Find where the given text appears and provide that cell's center as (x, y) coordinate. 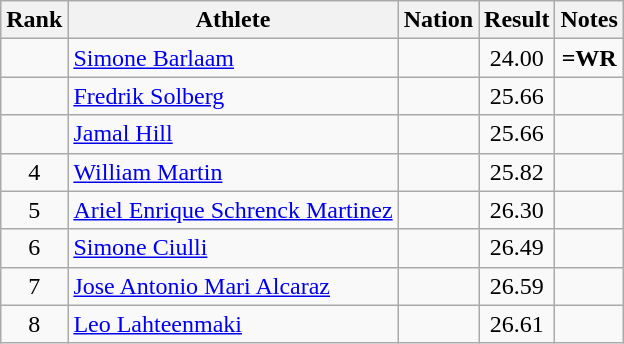
5 (34, 210)
26.30 (517, 210)
Rank (34, 20)
Athlete (233, 20)
Notes (589, 20)
Result (517, 20)
Nation (438, 20)
Ariel Enrique Schrenck Martinez (233, 210)
Leo Lahteenmaki (233, 324)
Fredrik Solberg (233, 96)
26.49 (517, 248)
24.00 (517, 58)
Simone Ciulli (233, 248)
Jamal Hill (233, 134)
William Martin (233, 172)
Jose Antonio Mari Alcaraz (233, 286)
26.59 (517, 286)
26.61 (517, 324)
25.82 (517, 172)
Simone Barlaam (233, 58)
7 (34, 286)
6 (34, 248)
8 (34, 324)
4 (34, 172)
=WR (589, 58)
